Extract the (X, Y) coordinate from the center of the cell holding the provided text.  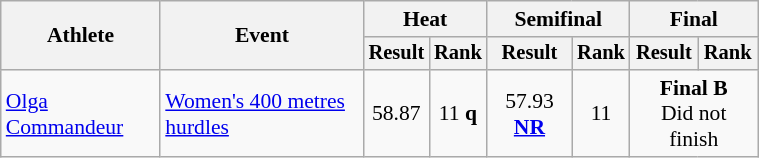
Semifinal (558, 19)
Final (694, 19)
Event (262, 36)
Final B Did not finish (694, 114)
Heat (426, 19)
57.93 NR (530, 114)
Athlete (81, 36)
11 q (458, 114)
Women's 400 metres hurdles (262, 114)
Olga Commandeur (81, 114)
11 (601, 114)
58.87 (397, 114)
